Output the [X, Y] coordinate of the center of the cell containing the given text.  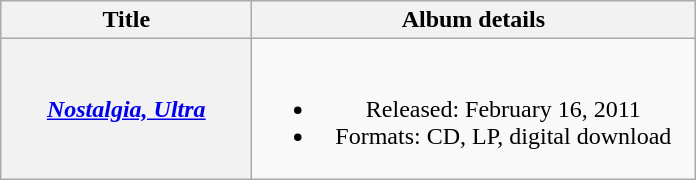
Title [126, 20]
Album details [474, 20]
Released: February 16, 2011Formats: CD, LP, digital download [474, 109]
Nostalgia, Ultra [126, 109]
